Detect which cell encompasses the target text, then output its [X, Y] center coordinate. 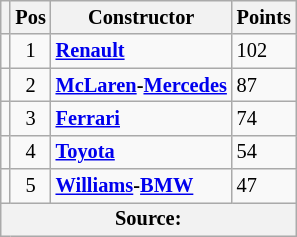
54 [264, 152]
2 [30, 85]
Constructor [142, 17]
74 [264, 118]
4 [30, 152]
3 [30, 118]
Pos [30, 17]
McLaren-Mercedes [142, 85]
Ferrari [142, 118]
102 [264, 51]
87 [264, 85]
Points [264, 17]
Renault [142, 51]
1 [30, 51]
Williams-BMW [142, 186]
47 [264, 186]
Toyota [142, 152]
5 [30, 186]
Source: [148, 219]
